Locate the cell with the specified text and output its [x, y] center coordinate. 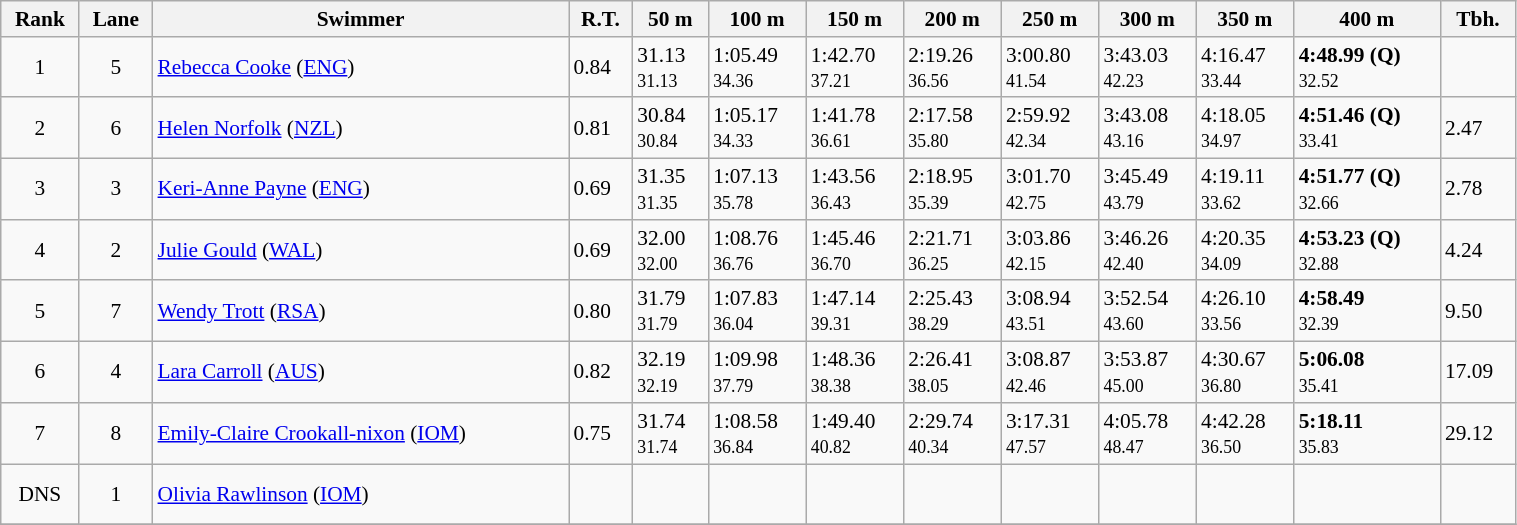
1:43.5636.43 [855, 190]
2:29.7440.34 [952, 434]
3:17.3147.57 [1050, 434]
1:48.3638.38 [855, 372]
1:08.7636.76 [757, 250]
4:51.46 (Q)33.41 [1367, 128]
3:43.0342.23 [1147, 68]
Helen Norfolk (NZL) [361, 128]
1:07.8336.04 [757, 312]
1:05.4934.36 [757, 68]
2:59.9242.34 [1050, 128]
100 m [757, 19]
150 m [855, 19]
4:51.77 (Q)32.66 [1367, 190]
DNS [40, 494]
1:49.4040.82 [855, 434]
4:26.1033.56 [1245, 312]
Olivia Rawlinson (IOM) [361, 494]
31.7431.74 [670, 434]
Rank [40, 19]
2:21.7136.25 [952, 250]
29.12 [1478, 434]
2:19.2636.56 [952, 68]
2.47 [1478, 128]
3:08.9443.51 [1050, 312]
400 m [1367, 19]
31.7931.79 [670, 312]
4:30.6736.80 [1245, 372]
0.81 [601, 128]
30.8430.84 [670, 128]
Rebecca Cooke (ENG) [361, 68]
3:08.8742.46 [1050, 372]
5:06.0835.41 [1367, 372]
3:43.0843.16 [1147, 128]
0.80 [601, 312]
2.78 [1478, 190]
3:03.8642.15 [1050, 250]
1:47.1439.31 [855, 312]
4:58.4932.39 [1367, 312]
32.1932.19 [670, 372]
Tbh. [1478, 19]
4:05.7848.47 [1147, 434]
3:46.2642.40 [1147, 250]
50 m [670, 19]
2:26.4138.05 [952, 372]
4:53.23 (Q)32.88 [1367, 250]
4:20.3534.09 [1245, 250]
4:19.1133.62 [1245, 190]
4:18.0534.97 [1245, 128]
Julie Gould (WAL) [361, 250]
R.T. [601, 19]
300 m [1147, 19]
3:01.7042.75 [1050, 190]
9.50 [1478, 312]
1:05.1734.33 [757, 128]
31.3531.35 [670, 190]
Wendy Trott (RSA) [361, 312]
4:16.4733.44 [1245, 68]
3:53.8745.00 [1147, 372]
32.0032.00 [670, 250]
Lane [116, 19]
17.09 [1478, 372]
3:45.4943.79 [1147, 190]
250 m [1050, 19]
3:52.5443.60 [1147, 312]
5:18.1135.83 [1367, 434]
2:17.5835.80 [952, 128]
4.24 [1478, 250]
0.75 [601, 434]
1:41.7836.61 [855, 128]
350 m [1245, 19]
Emily-Claire Crookall-nixon (IOM) [361, 434]
1:42.7037.21 [855, 68]
200 m [952, 19]
1:07.1335.78 [757, 190]
0.84 [601, 68]
4:48.99 (Q)32.52 [1367, 68]
2:18.9535.39 [952, 190]
1:45.4636.70 [855, 250]
1:08.5836.84 [757, 434]
0.82 [601, 372]
Keri-Anne Payne (ENG) [361, 190]
8 [116, 434]
1:09.9837.79 [757, 372]
3:00.8041.54 [1050, 68]
4:42.2836.50 [1245, 434]
Lara Carroll (AUS) [361, 372]
Swimmer [361, 19]
31.1331.13 [670, 68]
2:25.4338.29 [952, 312]
